Find where the given text appears and provide that cell's center as (X, Y) coordinate. 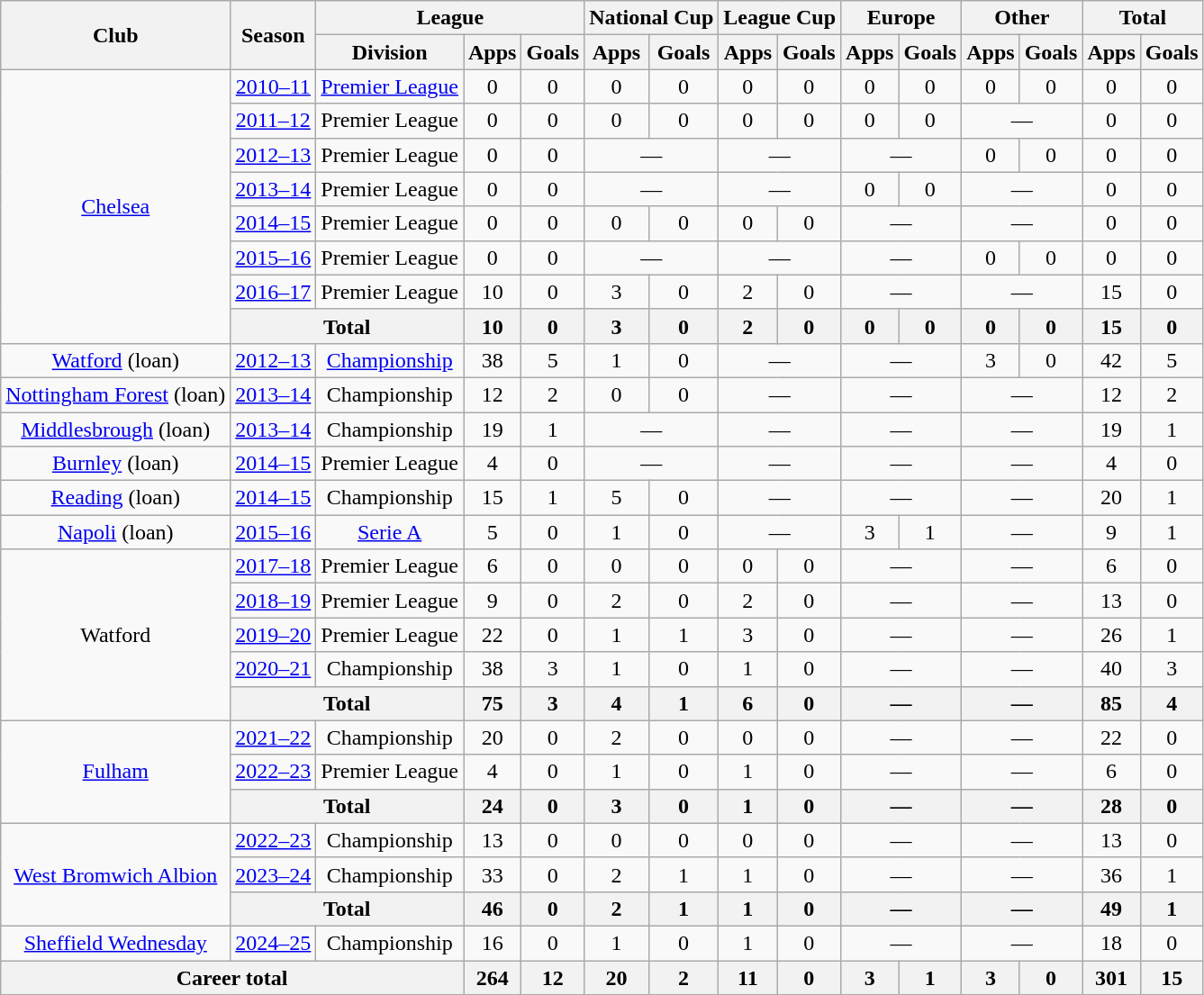
26 (1111, 635)
28 (1111, 806)
Season (274, 35)
46 (492, 909)
2023–24 (274, 874)
West Bromwich Albion (115, 874)
2016–17 (274, 292)
2010–11 (274, 86)
Division (390, 52)
18 (1111, 943)
36 (1111, 874)
Watford (115, 635)
Other (1022, 18)
2020–21 (274, 669)
Chelsea (115, 206)
2011–12 (274, 121)
Career total (232, 977)
24 (492, 806)
75 (492, 703)
League (450, 18)
2021–22 (274, 737)
Serie A (390, 532)
301 (1111, 977)
33 (492, 874)
League Cup (780, 18)
Fulham (115, 772)
Club (115, 35)
264 (492, 977)
16 (492, 943)
Nottingham Forest (loan) (115, 394)
2024–25 (274, 943)
11 (747, 977)
49 (1111, 909)
40 (1111, 669)
Burnley (loan) (115, 464)
85 (1111, 703)
2017–18 (274, 566)
Sheffield Wednesday (115, 943)
National Cup (652, 18)
Reading (loan) (115, 498)
Middlesbrough (loan) (115, 430)
Napoli (loan) (115, 532)
Watford (loan) (115, 360)
2019–20 (274, 635)
2018–19 (274, 601)
42 (1111, 360)
Europe (901, 18)
